Search for the cell housing the specified text and yield its (X, Y) center coordinate. 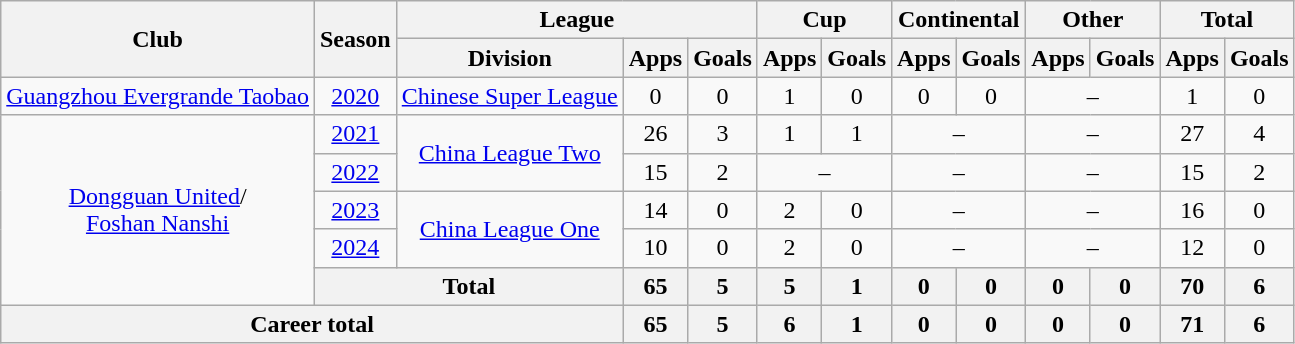
27 (1192, 134)
Career total (312, 324)
Season (355, 39)
Division (510, 58)
Cup (824, 20)
4 (1259, 134)
10 (655, 248)
Club (158, 39)
Other (1093, 20)
2022 (355, 172)
2021 (355, 134)
Chinese Super League (510, 96)
70 (1192, 286)
Guangzhou Evergrande Taobao (158, 96)
12 (1192, 248)
League (576, 20)
China League Two (510, 153)
2023 (355, 210)
26 (655, 134)
2020 (355, 96)
3 (723, 134)
16 (1192, 210)
2024 (355, 248)
Dongguan United/Foshan Nanshi (158, 210)
14 (655, 210)
Continental (959, 20)
China League One (510, 229)
71 (1192, 324)
